Output the (x, y) coordinate of the center of the cell containing the given text.  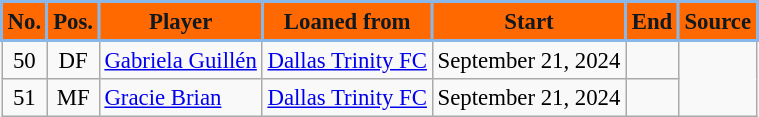
51 (25, 98)
MF (73, 98)
50 (25, 60)
End (652, 22)
Gabriela Guillén (180, 60)
No. (25, 22)
Player (180, 22)
Start (528, 22)
DF (73, 60)
Pos. (73, 22)
Loaned from (347, 22)
Gracie Brian (180, 98)
Source (718, 22)
